Determine the [X, Y] coordinate at the center of the cell enclosing the given text.  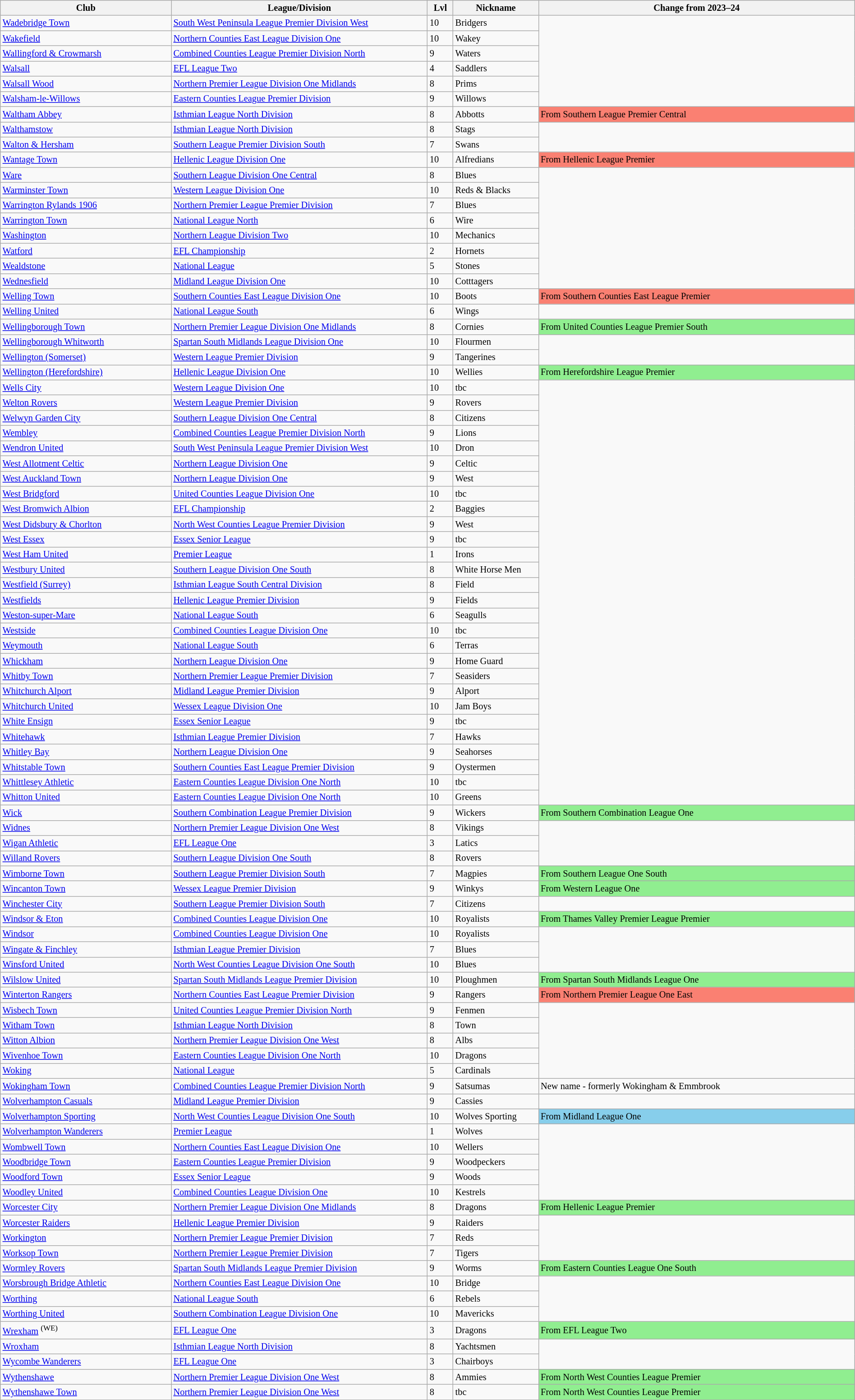
Wessex League Division One [299, 707]
Warminster Town [86, 190]
Nickname [496, 8]
Wallingford & Crowmarsh [86, 53]
Wednesfield [86, 281]
Wimborne Town [86, 873]
Reds [496, 1238]
Wolves [496, 1132]
Reds & Blacks [496, 190]
EFL League Two [299, 69]
Wolverhampton Sporting [86, 1116]
Worcester Raiders [86, 1223]
Whickham [86, 661]
Weston-super-Mare [86, 615]
From Spartan South Midlands League One [696, 980]
Lvl [440, 8]
Worthing United [86, 1314]
Rebels [496, 1298]
Yachtsmen [496, 1346]
Whitley Bay [86, 752]
Cotttagers [496, 281]
Wythenshawe [86, 1377]
From Western League One [696, 888]
Wolves Sporting [496, 1116]
Wellies [496, 372]
Cassies [496, 1101]
Woodpeckers [496, 1162]
Wythenshawe Town [86, 1392]
Wellingborough Whitworth [86, 342]
Warrington Town [86, 221]
Workington [86, 1238]
From Midland League One [696, 1116]
Stags [496, 129]
Mavericks [496, 1314]
Weymouth [86, 646]
Watford [86, 251]
Wellingborough Town [86, 327]
Woods [496, 1177]
Wendron United [86, 448]
White Ensign [86, 721]
Wings [496, 311]
North West Counties League Premier Division [299, 524]
Winsford United [86, 965]
Welwyn Garden City [86, 418]
Isthmian League South Central Division [299, 585]
Irons [496, 554]
Oystermen [496, 767]
Welton Rovers [86, 402]
Wantage Town [86, 160]
Celtic [496, 463]
Terras [496, 646]
Southern Counties East League Division One [299, 296]
Bridgers [496, 23]
Albs [496, 1040]
Baggies [496, 509]
Westfield (Surrey) [86, 585]
Alfredians [496, 160]
Wormley Rovers [86, 1268]
Saddlers [496, 69]
United Counties League Premier Division North [299, 1010]
Magpies [496, 873]
Whittlesey Athletic [86, 782]
White Horse Men [496, 570]
Wellington (Herefordshire) [86, 372]
Wellington (Somerset) [86, 357]
Walsall [86, 69]
Abbotts [496, 114]
Kestrels [496, 1192]
Tangerines [496, 357]
From Southern League One South [696, 873]
Ammies [496, 1377]
Witton Albion [86, 1040]
Bridge [496, 1283]
Field [496, 585]
From Eastern Counties League One South [696, 1268]
From Northern Premier League One East [696, 995]
From United Counties League Premier South [696, 327]
From Thames Valley Premier League Premier [696, 919]
Chairboys [496, 1362]
Wessex League Premier Division [299, 888]
West Allotment Celtic [86, 463]
Wolverhampton Wanderers [86, 1132]
Tigers [496, 1253]
Wadebridge Town [86, 23]
Whitton United [86, 797]
Greens [496, 797]
Witham Town [86, 1025]
Walsham-le-Willows [86, 99]
Southern Counties East League Premier Division [299, 767]
Wilslow United [86, 980]
Cardinals [496, 1071]
Seagulls [496, 615]
Worsbrough Bridge Athletic [86, 1283]
Boots [496, 296]
Willows [496, 99]
Windsor [86, 934]
New name - formerly Wokingham & Emmbrook [696, 1086]
Club [86, 8]
Worms [496, 1268]
Washington [86, 236]
From Southern League Premier Central [696, 114]
Worthing [86, 1298]
Town [496, 1025]
Woodley United [86, 1192]
Woodbridge Town [86, 1162]
Alport [496, 691]
Hornets [496, 251]
West Didsbury & Chorlton [86, 524]
Northern Counties East League Premier Division [299, 995]
Winchester City [86, 904]
Midland League Division One [299, 281]
Wombwell Town [86, 1147]
West Essex [86, 539]
Seahorses [496, 752]
West Ham United [86, 554]
Dron [496, 448]
Fields [496, 600]
Waltham Abbey [86, 114]
Walthamstow [86, 129]
West Bridgford [86, 494]
Prims [496, 84]
From EFL League Two [696, 1330]
Jam Boys [496, 707]
Wellers [496, 1147]
Lions [496, 433]
From Herefordshire League Premier [696, 372]
Whitchurch United [86, 707]
Whitstable Town [86, 767]
Seasiders [496, 676]
Willand Rovers [86, 858]
Ploughmen [496, 980]
Wingate & Finchley [86, 949]
Walsall Wood [86, 84]
Walton & Hersham [86, 144]
Wigan Athletic [86, 843]
West Auckland Town [86, 479]
Fenmen [496, 1010]
From Southern Counties East League Premier [696, 296]
Northern League Division Two [299, 236]
Whitchurch Alport [86, 691]
Raiders [496, 1223]
League/Division [299, 8]
Latics [496, 843]
Mechanics [496, 236]
National League North [299, 221]
Wivenhoe Town [86, 1056]
Woking [86, 1071]
Wire [496, 221]
Cornies [496, 327]
Vikings [496, 828]
Wokingham Town [86, 1086]
Westbury United [86, 570]
Westfields [86, 600]
Wolverhampton Casuals [86, 1101]
Woodford Town [86, 1177]
Wroxham [86, 1346]
From Southern Combination League One [696, 813]
Home Guard [496, 661]
West Bromwich Albion [86, 509]
Wincanton Town [86, 888]
Satsumas [496, 1086]
Rangers [496, 995]
Wells City [86, 388]
Southern Combination League Division One [299, 1314]
Change from 2023–24 [696, 8]
Waters [496, 53]
Wycombe Wanderers [86, 1362]
Worksop Town [86, 1253]
Whitby Town [86, 676]
Worcester City [86, 1207]
Wisbech Town [86, 1010]
Wakefield [86, 38]
Winkys [496, 888]
Westside [86, 630]
Swans [496, 144]
Spartan South Midlands League Division One [299, 342]
Wrexham (WE) [86, 1330]
Wickers [496, 813]
Welling Town [86, 296]
Wealdstone [86, 266]
Stones [496, 266]
Widnes [86, 828]
Hawks [496, 737]
Wick [86, 813]
Windsor & Eton [86, 919]
United Counties League Division One [299, 494]
Ware [86, 175]
Whitehawk [86, 737]
Southern Combination League Premier Division [299, 813]
Welling United [86, 311]
Flourmen [496, 342]
Warrington Rylands 1906 [86, 205]
4 [440, 69]
Winterton Rangers [86, 995]
Wembley [86, 433]
Wakey [496, 38]
